Identify which cell holds the provided text, then report its [X, Y] central coordinate. 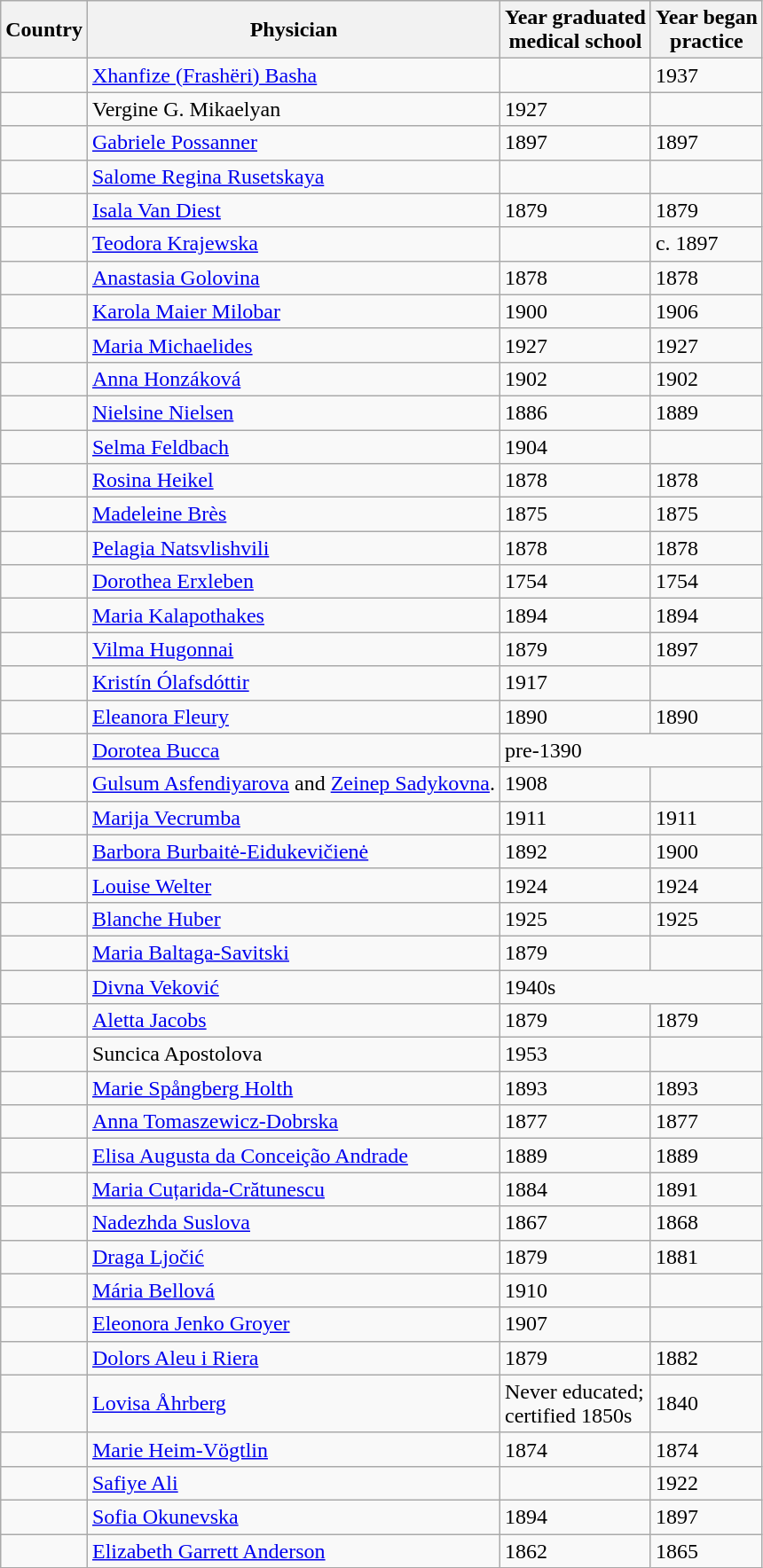
1884 [575, 1189]
Gabriele Possanner [293, 143]
Anna Tomaszewicz-Dobrska [293, 1122]
1922 [706, 1483]
Xhanfize (Frashëri) Basha [293, 75]
1910 [575, 1290]
Salome Regina Rusetskaya [293, 176]
Eleanora Fleury [293, 717]
1937 [706, 75]
Eleonora Jenko Groyer [293, 1324]
Vilma Hugonnai [293, 649]
1892 [575, 851]
Marie Spångberg Holth [293, 1088]
Dorotea Bucca [293, 750]
Physician [293, 30]
1862 [575, 1551]
Divna Veković [293, 987]
Year graduatedmedical school [575, 30]
1953 [575, 1054]
Kristín Ólafsdóttir [293, 683]
Maria Kalapothakes [293, 615]
Marija Vecrumba [293, 818]
1904 [575, 446]
1886 [575, 412]
Teodora Krajewska [293, 244]
Blanche Huber [293, 919]
Lovisa Åhrberg [293, 1403]
1891 [706, 1189]
Marie Heim-Vögtlin [293, 1449]
Karola Maier Milobar [293, 311]
1881 [706, 1257]
Year beganpractice [706, 30]
Country [44, 30]
Nadezhda Suslova [293, 1223]
pre-1390 [631, 750]
1865 [706, 1551]
1882 [706, 1358]
Dorothea Erxleben [293, 582]
Nielsine Nielsen [293, 412]
1906 [706, 311]
Louise Welter [293, 885]
Elizabeth Garrett Anderson [293, 1551]
Never educated;certified 1850s [575, 1403]
1907 [575, 1324]
Vergine G. Mikaelyan [293, 109]
Mária Bellová [293, 1290]
Anastasia Golovina [293, 278]
Gulsum Asfendiyarova and Zeinep Sadykovna. [293, 784]
Aletta Jacobs [293, 1021]
Safiye Ali [293, 1483]
1908 [575, 784]
1840 [706, 1403]
Madeleine Brès [293, 514]
Maria Cuțarida-Crătunescu [293, 1189]
Dolors Aleu i Riera [293, 1358]
Rosina Heikel [293, 481]
Maria Michaelides [293, 345]
1867 [575, 1223]
Anna Honzáková [293, 379]
c. 1897 [706, 244]
Isala Van Diest [293, 210]
1868 [706, 1223]
Pelagia Natsvlishvili [293, 548]
1917 [575, 683]
Draga Ljočić [293, 1257]
Barbora Burbaitė-Eidukevičienė [293, 851]
Selma Feldbach [293, 446]
Suncica Apostolova [293, 1054]
1940s [631, 987]
Sofia Okunevska [293, 1517]
Elisa Augusta da Conceição Andrade [293, 1156]
Maria Baltaga-Savitski [293, 953]
